Return [x, y] of the center of cell containing provided text 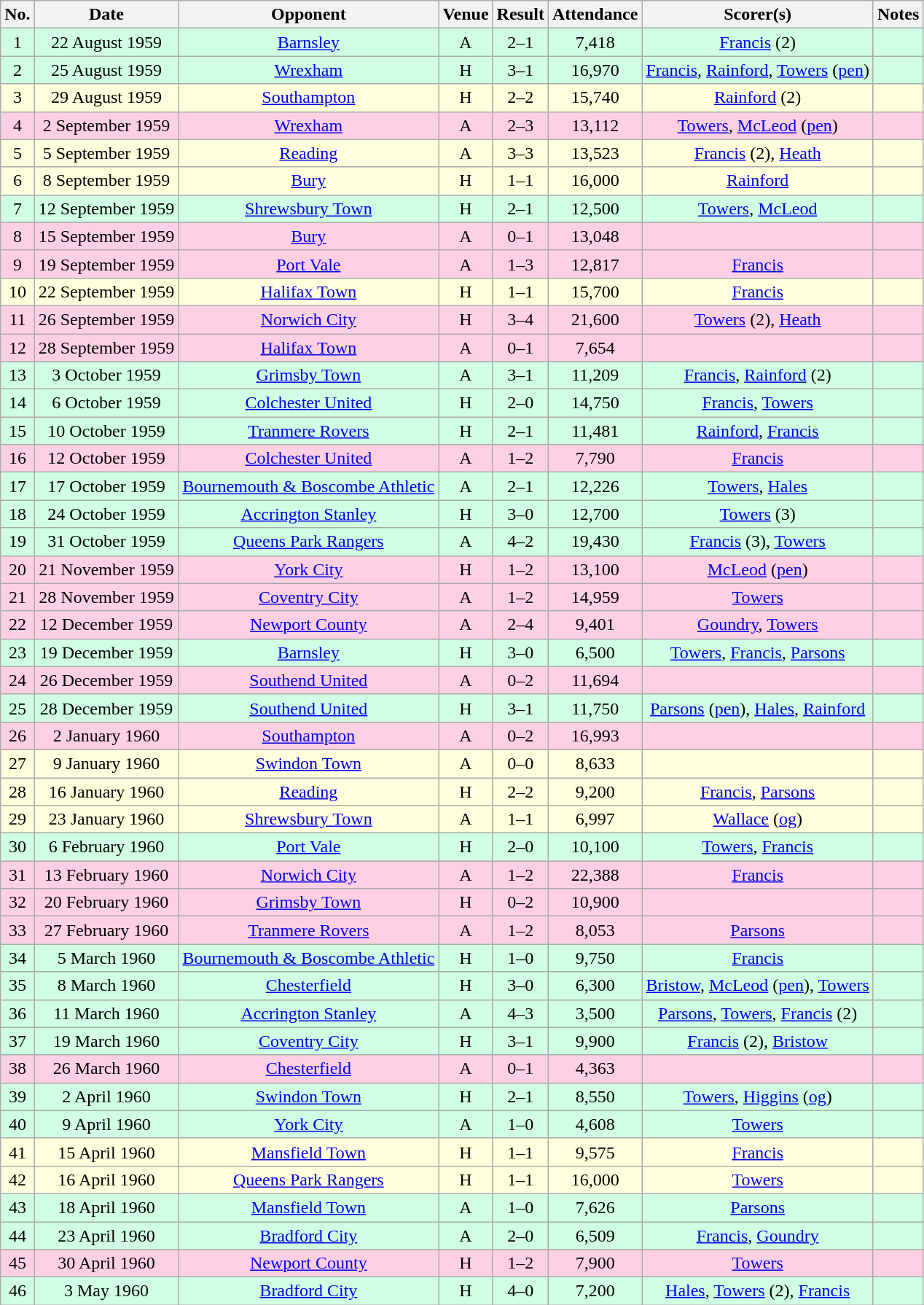
14 [17, 403]
1–3 [520, 264]
3 October 1959 [106, 375]
26 [17, 736]
10,100 [595, 847]
Francis (2), Heath [758, 153]
28 September 1959 [106, 348]
28 [17, 791]
10,900 [595, 903]
11,209 [595, 375]
Rainford (2) [758, 98]
19,430 [595, 542]
23 January 1960 [106, 819]
23 [17, 652]
3,500 [595, 1013]
26 December 1959 [106, 680]
2 January 1960 [106, 736]
22 [17, 625]
35 [17, 986]
15 September 1959 [106, 236]
29 August 1959 [106, 98]
13,112 [595, 125]
33 [17, 930]
Francis, Towers [758, 403]
13,100 [595, 569]
Francis, Rainford (2) [758, 375]
6 February 1960 [106, 847]
Result [520, 15]
7 [17, 209]
4–0 [520, 1291]
Francis, Rainford, Towers (pen) [758, 70]
2 April 1960 [106, 1096]
5 September 1959 [106, 153]
32 [17, 903]
Parsons, Towers, Francis (2) [758, 1013]
Rainford, Francis [758, 431]
12,817 [595, 264]
Venue [466, 15]
28 December 1959 [106, 708]
Towers, Francis [758, 847]
9 [17, 264]
Rainford [758, 181]
7,790 [595, 459]
10 [17, 292]
Towers, McLeod (pen) [758, 125]
10 October 1959 [106, 431]
44 [17, 1236]
20 [17, 569]
9,900 [595, 1041]
4,363 [595, 1069]
13 [17, 375]
7,626 [595, 1207]
31 October 1959 [106, 542]
11 March 1960 [106, 1013]
11,481 [595, 431]
22 August 1959 [106, 42]
7,900 [595, 1263]
45 [17, 1263]
16 January 1960 [106, 791]
4–2 [520, 542]
41 [17, 1152]
6,509 [595, 1236]
27 February 1960 [106, 930]
46 [17, 1291]
19 [17, 542]
19 September 1959 [106, 264]
Towers (3) [758, 514]
8,633 [595, 763]
20 February 1960 [106, 903]
42 [17, 1180]
Scorer(s) [758, 15]
16 April 1960 [106, 1180]
39 [17, 1096]
15,700 [595, 292]
Francis, Goundry [758, 1236]
8 March 1960 [106, 986]
16 [17, 459]
12,226 [595, 486]
9,200 [595, 791]
26 March 1960 [106, 1069]
30 [17, 847]
17 October 1959 [106, 486]
12,500 [595, 209]
Goundry, Towers [758, 625]
25 [17, 708]
18 April 1960 [106, 1207]
Towers, Francis, Parsons [758, 652]
21 [17, 597]
37 [17, 1041]
22 September 1959 [106, 292]
3–4 [520, 319]
2 September 1959 [106, 125]
13,523 [595, 153]
19 March 1960 [106, 1041]
13,048 [595, 236]
14,959 [595, 597]
3 [17, 98]
34 [17, 958]
12 October 1959 [106, 459]
22,388 [595, 875]
3 May 1960 [106, 1291]
21,600 [595, 319]
16,993 [595, 736]
25 August 1959 [106, 70]
2–3 [520, 125]
7,200 [595, 1291]
9 April 1960 [106, 1124]
29 [17, 819]
11,694 [595, 680]
23 April 1960 [106, 1236]
4 [17, 125]
6,997 [595, 819]
Francis (2), Bristow [758, 1041]
6 October 1959 [106, 403]
Towers (2), Heath [758, 319]
McLeod (pen) [758, 569]
Towers, McLeod [758, 209]
26 September 1959 [106, 319]
6,500 [595, 652]
36 [17, 1013]
8 [17, 236]
Towers, Higgins (og) [758, 1096]
Wallace (og) [758, 819]
7,654 [595, 348]
27 [17, 763]
11 [17, 319]
15,740 [595, 98]
Parsons (pen), Hales, Rainford [758, 708]
9,401 [595, 625]
8,053 [595, 930]
19 December 1959 [106, 652]
Attendance [595, 15]
30 April 1960 [106, 1263]
17 [17, 486]
No. [17, 15]
15 April 1960 [106, 1152]
43 [17, 1207]
Francis (2) [758, 42]
Francis, Parsons [758, 791]
18 [17, 514]
14,750 [595, 403]
13 February 1960 [106, 875]
8,550 [595, 1096]
40 [17, 1124]
Bristow, McLeod (pen), Towers [758, 986]
2 [17, 70]
9,575 [595, 1152]
2–4 [520, 625]
12 December 1959 [106, 625]
24 [17, 680]
28 November 1959 [106, 597]
Date [106, 15]
12 September 1959 [106, 209]
12,700 [595, 514]
Hales, Towers (2), Francis [758, 1291]
9,750 [595, 958]
31 [17, 875]
24 October 1959 [106, 514]
Opponent [309, 15]
Francis (3), Towers [758, 542]
6 [17, 181]
16,970 [595, 70]
1 [17, 42]
0–0 [520, 763]
7,418 [595, 42]
3–3 [520, 153]
4,608 [595, 1124]
4–3 [520, 1013]
5 March 1960 [106, 958]
8 September 1959 [106, 181]
5 [17, 153]
11,750 [595, 708]
21 November 1959 [106, 569]
Towers, Hales [758, 486]
15 [17, 431]
Notes [898, 15]
12 [17, 348]
9 January 1960 [106, 763]
38 [17, 1069]
6,300 [595, 986]
